For the text-containing cell, return its midpoint in (X, Y) coordinate format. 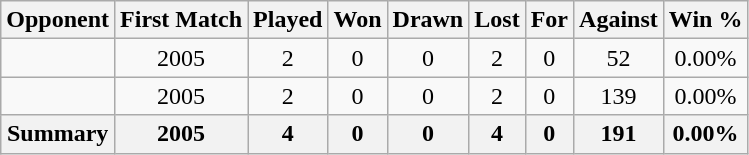
Opponent (58, 20)
Played (288, 20)
Won (358, 20)
Against (619, 20)
Drawn (428, 20)
Summary (58, 134)
139 (619, 96)
For (549, 20)
First Match (182, 20)
Win % (706, 20)
52 (619, 58)
Lost (497, 20)
191 (619, 134)
